Detect which cell encompasses the target text, then output its (x, y) center coordinate. 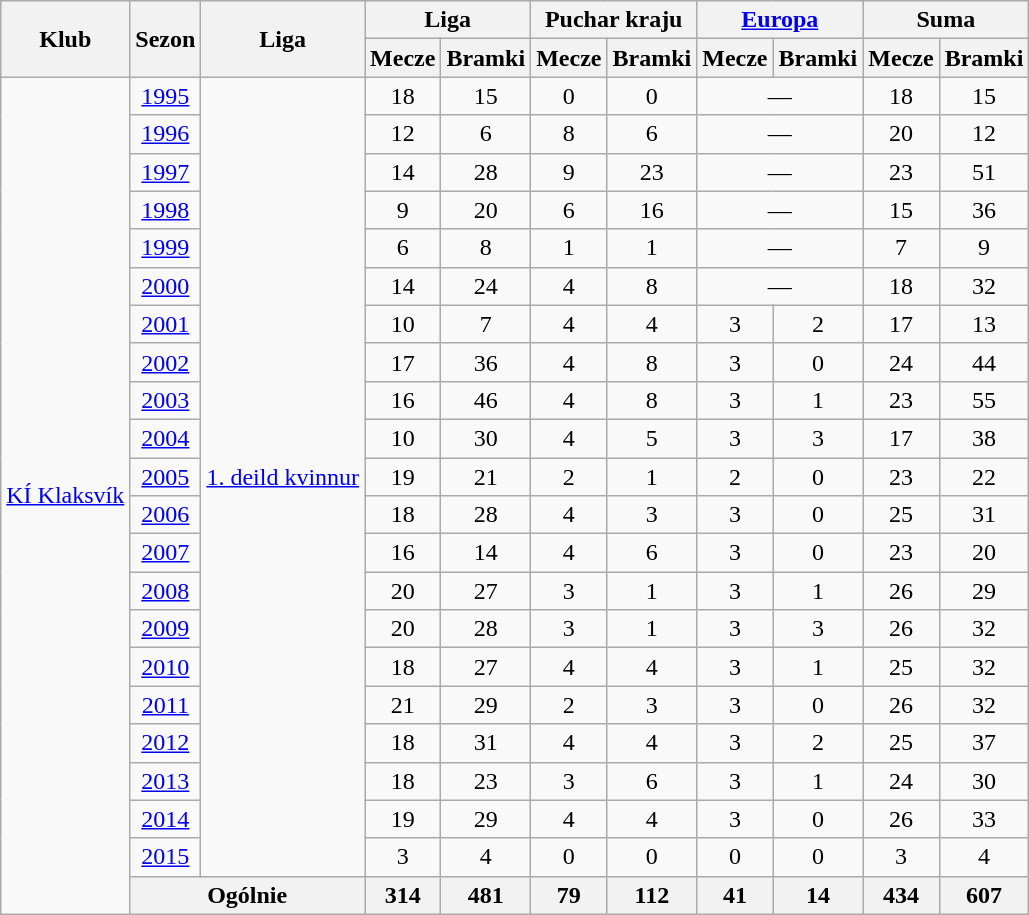
2003 (166, 400)
2009 (166, 629)
2013 (166, 781)
2002 (166, 362)
51 (984, 172)
2011 (166, 705)
Klub (66, 39)
2007 (166, 553)
112 (652, 895)
44 (984, 362)
Ogólnie (248, 895)
41 (735, 895)
1996 (166, 134)
2006 (166, 515)
Europa (780, 20)
13 (984, 324)
38 (984, 438)
2004 (166, 438)
1999 (166, 248)
37 (984, 743)
607 (984, 895)
481 (486, 895)
Suma (946, 20)
2014 (166, 819)
1997 (166, 172)
1995 (166, 96)
1998 (166, 210)
22 (984, 477)
Puchar kraju (614, 20)
5 (652, 438)
434 (901, 895)
2015 (166, 857)
2012 (166, 743)
2010 (166, 667)
33 (984, 819)
2005 (166, 477)
1. deild kvinnur (283, 476)
2008 (166, 591)
79 (569, 895)
2001 (166, 324)
314 (403, 895)
2000 (166, 286)
Sezon (166, 39)
55 (984, 400)
46 (486, 400)
KÍ Klaksvík (66, 496)
